Identify which cell holds the provided text, then report its [x, y] central coordinate. 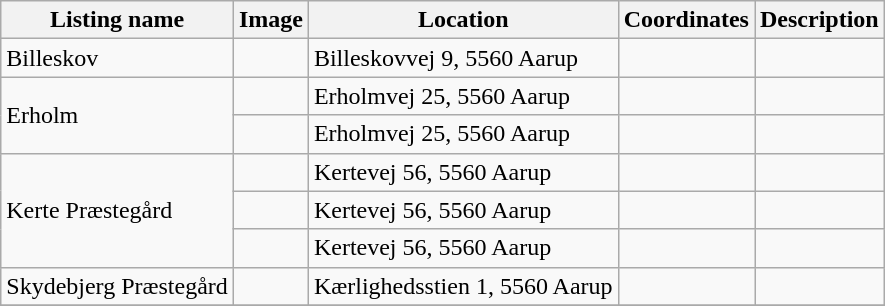
Billeskov [118, 58]
Location [463, 20]
Erholm [118, 115]
Image [270, 20]
Kerte Præstegård [118, 210]
Kærlighedsstien 1, 5560 Aarup [463, 286]
Skydebjerg Præstegård [118, 286]
Billeskovvej 9, 5560 Aarup [463, 58]
Description [819, 20]
Coordinates [686, 20]
Listing name [118, 20]
